Search for the cell housing the specified text and yield its [X, Y] center coordinate. 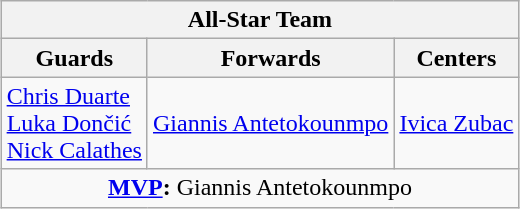
Ivica Zubac [456, 123]
Centers [456, 58]
All-Star Team [260, 20]
Giannis Antetokounmpo [270, 123]
Guards [74, 58]
Chris Duarte Luka Dončić Nick Calathes [74, 123]
Forwards [270, 58]
MVP: Giannis Antetokounmpo [260, 188]
